Return [x, y] of the center of cell containing provided text 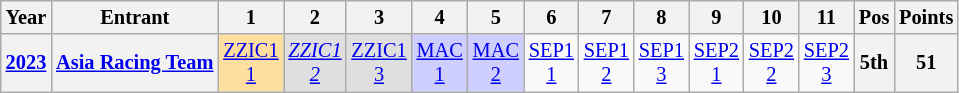
6 [552, 17]
SEP13 [662, 63]
2023 [26, 63]
ZZIC11 [250, 63]
4 [440, 17]
3 [378, 17]
SEP22 [772, 63]
1 [250, 17]
Entrant [134, 17]
7 [606, 17]
5th [874, 63]
Year [26, 17]
SEP11 [552, 63]
Asia Racing Team [134, 63]
MAC1 [440, 63]
SEP12 [606, 63]
MAC2 [496, 63]
8 [662, 17]
SEP23 [826, 63]
ZZIC13 [378, 63]
SEP21 [716, 63]
10 [772, 17]
51 [926, 63]
Pos [874, 17]
Points [926, 17]
2 [316, 17]
11 [826, 17]
5 [496, 17]
ZZIC12 [316, 63]
9 [716, 17]
